Extract the [x, y] coordinate from the center of the cell holding the provided text.  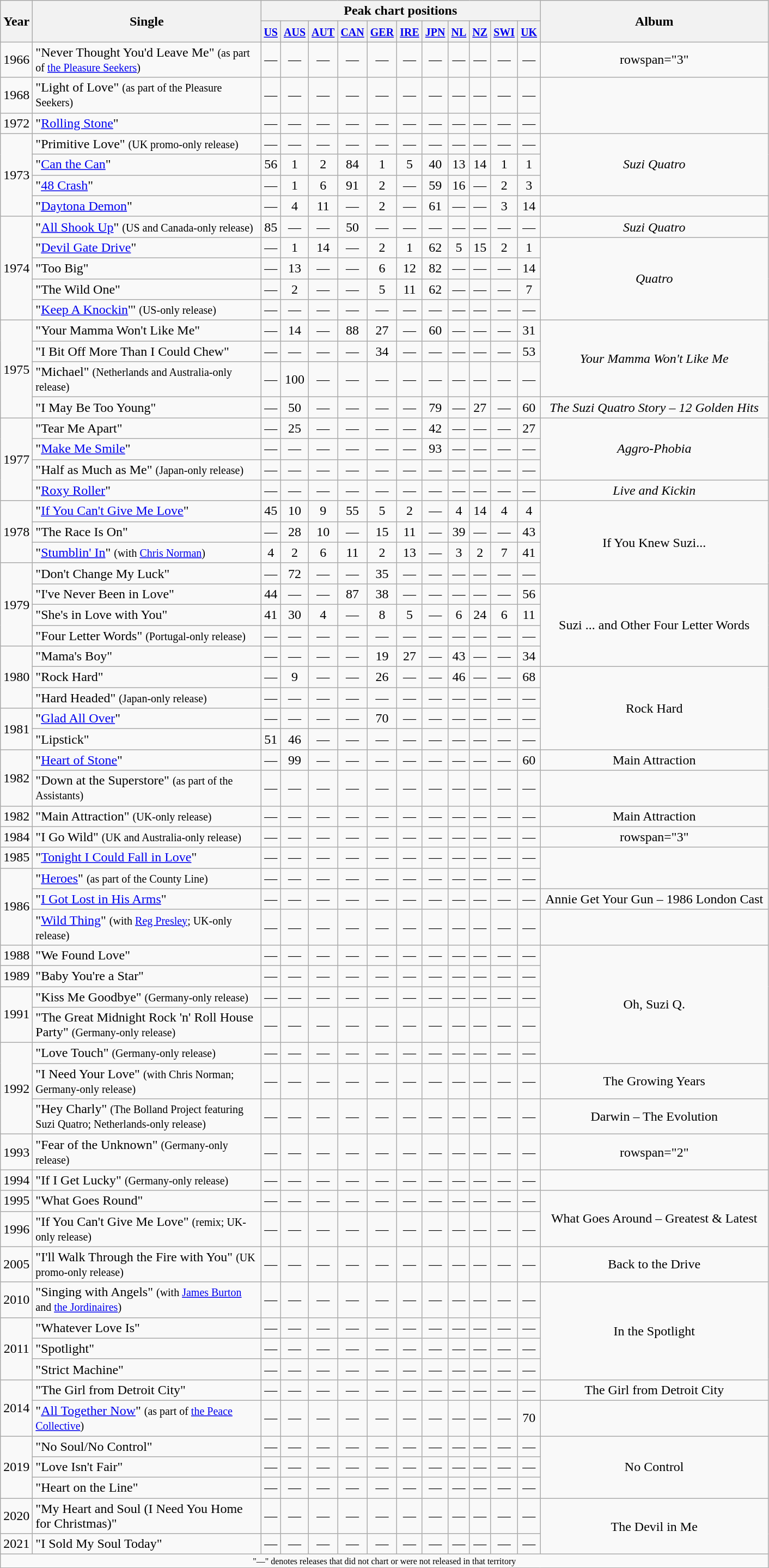
In the Spotlight [655, 1330]
40 [435, 165]
rowspan="2" [655, 1152]
NZ [480, 32]
"Stumblin' In" (with Chris Norman) [147, 552]
"We Found Love" [147, 955]
"All Shook Up" (US and Canada-only release) [147, 227]
1984 [16, 837]
"I Need Your Love" (with Chris Norman; Germany-only release) [147, 1081]
1993 [16, 1152]
1978 [16, 532]
26 [382, 677]
2014 [16, 1408]
"Keep A Knockin'" (US-only release) [147, 310]
"Love Isn't Fair" [147, 1467]
"The Race Is On" [147, 532]
1985 [16, 858]
The Growing Years [655, 1081]
"Kiss Me Goodbye" (Germany-only release) [147, 996]
"No Soul/No Control" [147, 1447]
53 [529, 351]
"Lipstick" [147, 739]
1991 [16, 1014]
19 [382, 657]
"I'll Walk Through the Fire with You" (UK promo-only release) [147, 1264]
8 [382, 615]
1966 [16, 60]
"Your Mamma Won't Like Me" [147, 331]
"Rock Hard" [147, 677]
"Glad All Over" [147, 719]
"I May Be Too Young" [147, 408]
91 [352, 185]
1992 [16, 1089]
"Tear Me Apart" [147, 428]
Year [16, 21]
2005 [16, 1264]
If You Knew Suzi... [655, 542]
"Singing with Angels" (with James Burton and the Jordinaires) [147, 1300]
68 [529, 677]
"Heroes" (as part of the County Line) [147, 878]
85 [271, 227]
"48 Crash" [147, 185]
"Main Attraction" (UK-only release) [147, 816]
"Can the Can" [147, 165]
No Control [655, 1467]
1974 [16, 268]
2021 [16, 1544]
"If I Get Lucky" (Germany-only release) [147, 1180]
1988 [16, 955]
1977 [16, 459]
"I Bit Off More Than I Could Chew" [147, 351]
79 [435, 408]
38 [382, 594]
"Michael" (Netherlands and Australia-only release) [147, 379]
"Rolling Stone" [147, 123]
88 [352, 331]
"Love Touch" (Germany-only release) [147, 1053]
82 [435, 268]
"I've Never Been in Love" [147, 594]
1972 [16, 123]
"What Goes Round" [147, 1201]
"Tonight I Could Fall in Love" [147, 858]
"Devil Gate Drive" [147, 247]
1994 [16, 1180]
2020 [16, 1516]
"Heart on the Line" [147, 1488]
35 [382, 573]
"Light of Love" (as part of the Pleasure Seekers) [147, 95]
87 [352, 594]
30 [295, 615]
61 [435, 206]
"Baby You're a Star" [147, 976]
Live and Kickin [655, 490]
"If You Can't Give Me Love" (remix; UK-only release) [147, 1229]
1981 [16, 729]
1973 [16, 175]
Back to the Drive [655, 1264]
"Primitive Love" (UK promo-only release) [147, 144]
45 [271, 511]
Suzi ... and Other Four Letter Words [655, 625]
1986 [16, 907]
"I Go Wild" (UK and Australia-only release) [147, 837]
The Suzi Quatro Story – 12 Golden Hits [655, 408]
"The Great Midnight Rock 'n' Roll House Party" (Germany-only release) [147, 1025]
"If You Can't Give Me Love" [147, 511]
"I Sold My Soul Today" [147, 1544]
Quatro [655, 278]
"Fear of the Unknown" (Germany-only release) [147, 1152]
"Daytona Demon" [147, 206]
UK [529, 32]
What Goes Around – Greatest & Latest [655, 1218]
"Wild Thing" (with Reg Presley; UK-only release) [147, 927]
100 [295, 379]
"The Girl from Detroit City" [147, 1390]
Single [147, 21]
12 [410, 268]
1989 [16, 976]
NL [459, 32]
The Girl from Detroit City [655, 1390]
2011 [16, 1348]
44 [271, 594]
"My Heart and Soul (I Need You Home for Christmas)" [147, 1516]
"Down at the Superstore" (as part of the Assistants) [147, 788]
"Roxy Roller" [147, 490]
"Never Thought You'd Leave Me" (as part of the Pleasure Seekers) [147, 60]
"Mama's Boy" [147, 657]
28 [295, 532]
"All Together Now" (as part of the Peace Collective) [147, 1418]
"I Got Lost in His Arms" [147, 899]
AUT [324, 32]
Darwin – The Evolution [655, 1117]
"Half as Much as Me" (Japan-only release) [147, 470]
CAN [352, 32]
"Don't Change My Luck" [147, 573]
Oh, Suzi Q. [655, 1004]
51 [271, 739]
"Whatever Love Is" [147, 1328]
2019 [16, 1467]
84 [352, 165]
"The Wild One" [147, 289]
2010 [16, 1300]
Aggro-Phobia [655, 449]
42 [435, 428]
24 [480, 615]
"She's in Love with You" [147, 615]
Your Mamma Won't Like Me [655, 358]
1995 [16, 1201]
25 [295, 428]
US [271, 32]
16 [459, 185]
93 [435, 449]
Peak chart positions [401, 11]
99 [295, 760]
AUS [295, 32]
"Spotlight" [147, 1348]
The Devil in Me [655, 1527]
"Hey Charly" (The Bolland Project featuring Suzi Quatro; Netherlands-only release) [147, 1117]
IRE [410, 32]
1975 [16, 369]
SWI [504, 32]
Annie Get Your Gun – 1986 London Cast [655, 899]
1979 [16, 604]
72 [295, 573]
"—" denotes releases that did not chart or were not released in that territory [384, 1561]
"Heart of Stone" [147, 760]
1968 [16, 95]
"Hard Headed" (Japan-only release) [147, 698]
JPN [435, 32]
"Strict Machine" [147, 1369]
55 [352, 511]
"Four Letter Words" (Portugal-only release) [147, 636]
GER [382, 32]
39 [459, 532]
Rock Hard [655, 708]
"Make Me Smile" [147, 449]
1980 [16, 677]
"Too Big" [147, 268]
1996 [16, 1229]
59 [435, 185]
Album [655, 21]
31 [529, 331]
